Identify which cell holds the provided text, then report its [X, Y] central coordinate. 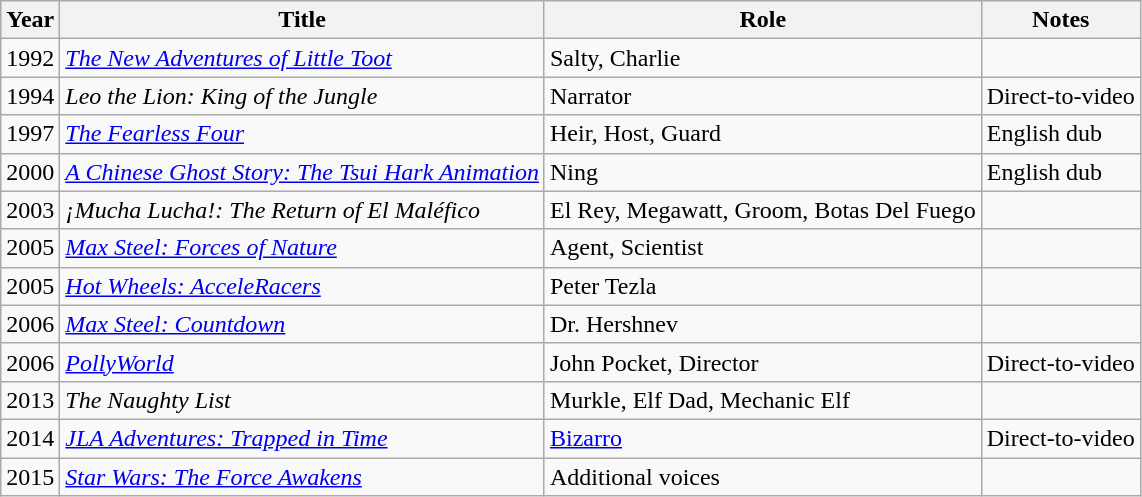
Year [30, 20]
2000 [30, 172]
El Rey, Megawatt, Groom, Botas Del Fuego [762, 210]
Heir, Host, Guard [762, 134]
A Chinese Ghost Story: The Tsui Hark Animation [302, 172]
The New Adventures of Little Toot [302, 58]
1992 [30, 58]
Dr. Hershnev [762, 324]
Narrator [762, 96]
2014 [30, 438]
1997 [30, 134]
1994 [30, 96]
Murkle, Elf Dad, Mechanic Elf [762, 400]
John Pocket, Director [762, 362]
Hot Wheels: AcceleRacers [302, 286]
Notes [1060, 20]
Role [762, 20]
Max Steel: Countdown [302, 324]
Star Wars: The Force Awakens [302, 477]
2013 [30, 400]
The Naughty List [302, 400]
Peter Tezla [762, 286]
Salty, Charlie [762, 58]
2003 [30, 210]
Bizarro [762, 438]
¡Mucha Lucha!: The Return of El Maléfico [302, 210]
Additional voices [762, 477]
2015 [30, 477]
PollyWorld [302, 362]
JLA Adventures: Trapped in Time [302, 438]
The Fearless Four [302, 134]
Title [302, 20]
Leo the Lion: King of the Jungle [302, 96]
Agent, Scientist [762, 248]
Ning [762, 172]
Max Steel: Forces of Nature [302, 248]
